Capture the cell that displays the provided text and extract its [X, Y] central coordinate. 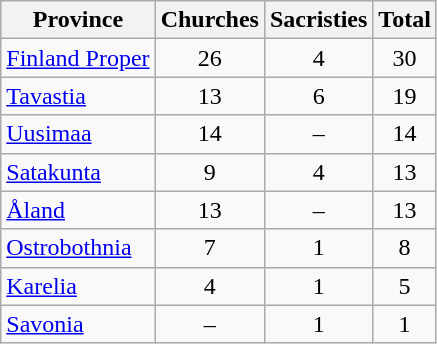
Uusimaa [78, 134]
8 [405, 248]
Karelia [78, 286]
Churches [210, 20]
7 [210, 248]
9 [210, 172]
Finland Proper [78, 58]
Åland [78, 210]
Province [78, 20]
30 [405, 58]
6 [318, 96]
Savonia [78, 324]
19 [405, 96]
Sacristies [318, 20]
Total [405, 20]
26 [210, 58]
5 [405, 286]
Ostrobothnia [78, 248]
Satakunta [78, 172]
Tavastia [78, 96]
